Provide the (X, Y) coordinate of the cell's center where the given text is located.  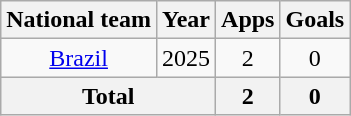
Year (186, 20)
Apps (248, 20)
2025 (186, 58)
National team (79, 20)
Brazil (79, 58)
Total (108, 96)
Goals (315, 20)
